Return the (X, Y) coordinate for the center point of the cell that contains the specified text.  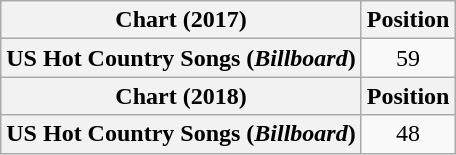
Chart (2018) (181, 96)
Chart (2017) (181, 20)
59 (408, 58)
48 (408, 134)
